Scan for the cell matching the given text and deliver its (x, y) coordinate at center. 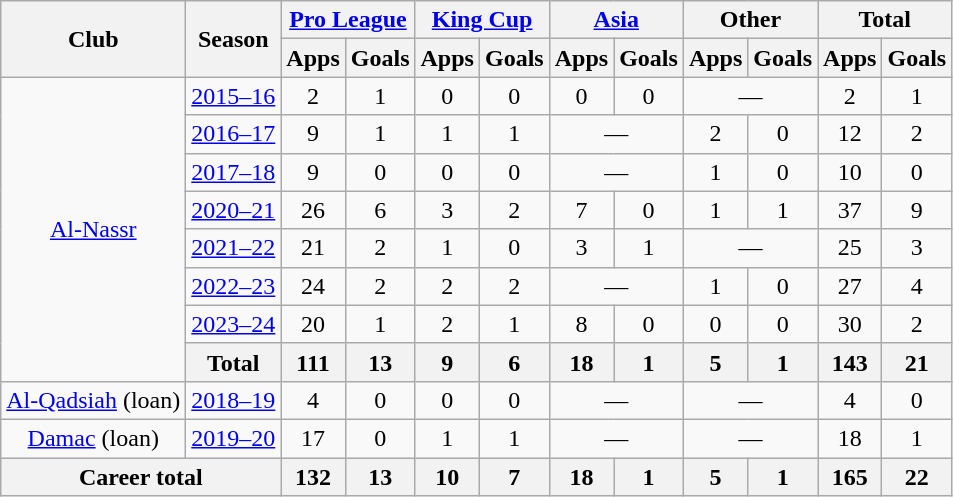
111 (313, 362)
Other (750, 20)
Al-Qadsiah (loan) (94, 400)
Al-Nassr (94, 229)
27 (850, 286)
2023–24 (234, 324)
Pro League (348, 20)
2021–22 (234, 248)
Career total (141, 477)
2017–18 (234, 172)
Club (94, 39)
143 (850, 362)
25 (850, 248)
2020–21 (234, 210)
2018–19 (234, 400)
26 (313, 210)
22 (917, 477)
30 (850, 324)
132 (313, 477)
Asia (616, 20)
2016–17 (234, 134)
20 (313, 324)
Damac (loan) (94, 438)
2022–23 (234, 286)
King Cup (482, 20)
17 (313, 438)
2019–20 (234, 438)
8 (581, 324)
24 (313, 286)
Season (234, 39)
37 (850, 210)
12 (850, 134)
2015–16 (234, 96)
165 (850, 477)
